Scan for the cell matching the given text and deliver its [x, y] coordinate at center. 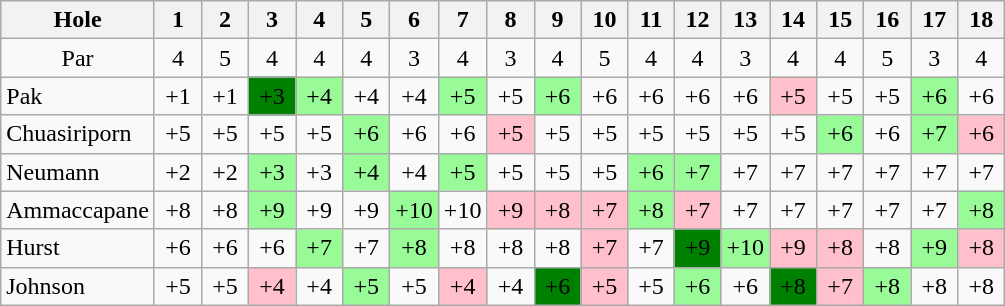
Chuasiriporn [78, 134]
2 [224, 20]
15 [840, 20]
11 [651, 20]
Ammaccapane [78, 210]
1 [178, 20]
10 [604, 20]
9 [558, 20]
17 [934, 20]
18 [982, 20]
Johnson [78, 286]
6 [414, 20]
12 [698, 20]
8 [510, 20]
Hurst [78, 248]
13 [746, 20]
Par [78, 58]
7 [462, 20]
16 [888, 20]
Neumann [78, 172]
Hole [78, 20]
Pak [78, 96]
14 [794, 20]
